From the cell containing the given text, extract its center point as [x, y] coordinate. 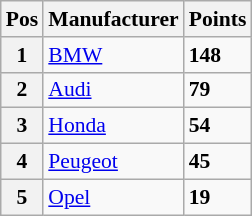
148 [218, 55]
1 [22, 55]
Pos [22, 19]
Honda [113, 126]
19 [218, 197]
Peugeot [113, 162]
54 [218, 126]
Opel [113, 197]
Points [218, 19]
Audi [113, 90]
45 [218, 162]
3 [22, 126]
79 [218, 90]
5 [22, 197]
2 [22, 90]
4 [22, 162]
BMW [113, 55]
Manufacturer [113, 19]
